Return the [x, y] coordinate for the center point of the cell that contains the specified text.  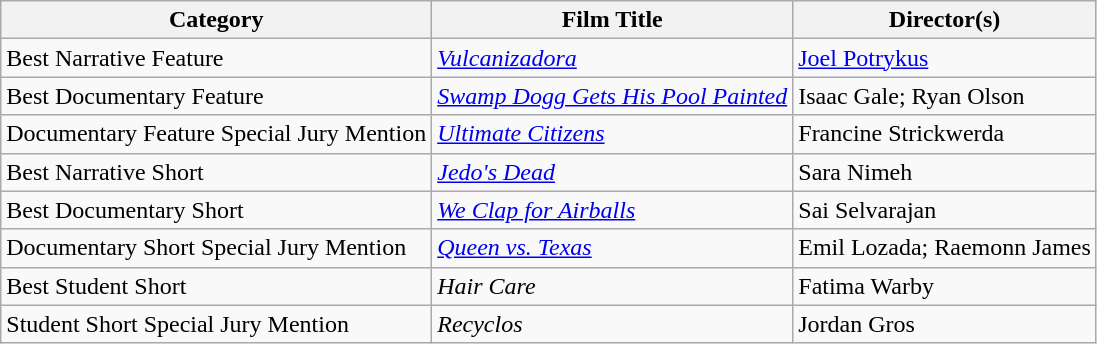
Isaac Gale; Ryan Olson [945, 96]
Fatima Warby [945, 286]
Vulcanizadora [612, 58]
Hair Care [612, 286]
Emil Lozada; Raemonn James [945, 248]
Recyclos [612, 324]
Best Documentary Feature [216, 96]
Best Documentary Short [216, 210]
Francine Strickwerda [945, 134]
Student Short Special Jury Mention [216, 324]
Documentary Feature Special Jury Mention [216, 134]
Joel Potrykus [945, 58]
Category [216, 20]
Director(s) [945, 20]
Ultimate Citizens [612, 134]
Documentary Short Special Jury Mention [216, 248]
Sara Nimeh [945, 172]
Best Narrative Short [216, 172]
Film Title [612, 20]
Queen vs. Texas [612, 248]
Sai Selvarajan [945, 210]
Jedo's Dead [612, 172]
Swamp Dogg Gets His Pool Painted [612, 96]
Best Narrative Feature [216, 58]
Best Student Short [216, 286]
We Clap for Airballs [612, 210]
Jordan Gros [945, 324]
